Provide the [X, Y] coordinate of the cell's center where the given text is located.  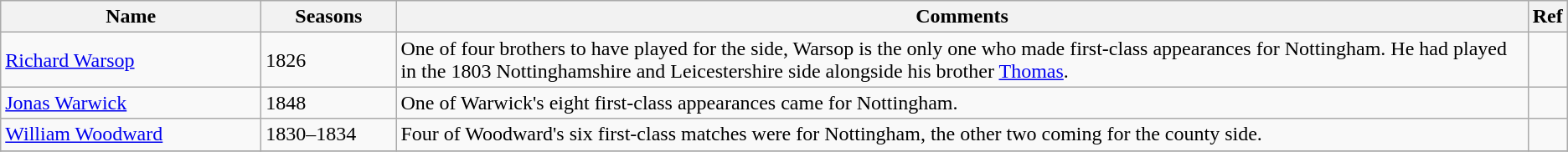
Seasons [328, 17]
Jonas Warwick [131, 103]
Four of Woodward's six first-class matches were for Nottingham, the other two coming for the county side. [962, 134]
1830–1834 [328, 134]
Ref [1548, 17]
William Woodward [131, 134]
Comments [962, 17]
Name [131, 17]
One of Warwick's eight first-class appearances came for Nottingham. [962, 103]
Richard Warsop [131, 60]
1848 [328, 103]
1826 [328, 60]
